Detect which cell encompasses the target text, then output its (X, Y) center coordinate. 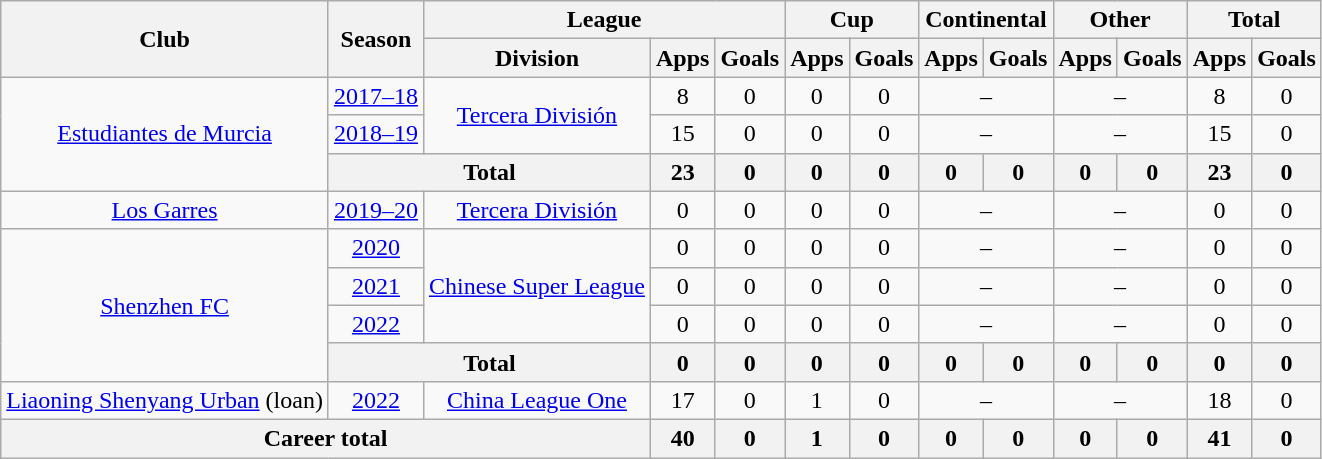
Estudiantes de Murcia (165, 134)
2019–20 (376, 210)
2021 (376, 286)
2020 (376, 248)
2017–18 (376, 96)
17 (682, 400)
Season (376, 39)
Continental (986, 20)
Shenzhen FC (165, 305)
Chinese Super League (536, 286)
Los Garres (165, 210)
China League One (536, 400)
Cup (852, 20)
18 (1219, 400)
Other (1120, 20)
2018–19 (376, 134)
League (604, 20)
Career total (326, 438)
40 (682, 438)
Liaoning Shenyang Urban (loan) (165, 400)
Club (165, 39)
41 (1219, 438)
Division (536, 58)
